Provide the [x, y] coordinate of the cell's center where the given text is located.  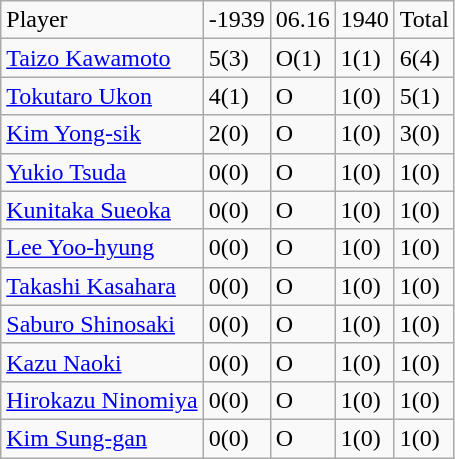
Kazu Naoki [102, 362]
1(1) [364, 58]
-1939 [236, 20]
Kim Sung-gan [102, 438]
06.16 [302, 20]
5(3) [236, 58]
1940 [364, 20]
Total [424, 20]
6(4) [424, 58]
Takashi Kasahara [102, 286]
Kunitaka Sueoka [102, 210]
Saburo Shinosaki [102, 324]
Kim Yong-sik [102, 134]
Tokutaro Ukon [102, 96]
3(0) [424, 134]
O(1) [302, 58]
5(1) [424, 96]
2(0) [236, 134]
4(1) [236, 96]
Taizo Kawamoto [102, 58]
Yukio Tsuda [102, 172]
Player [102, 20]
Lee Yoo-hyung [102, 248]
Hirokazu Ninomiya [102, 400]
